Return the (x, y) coordinate for the center point of the cell that contains the specified text.  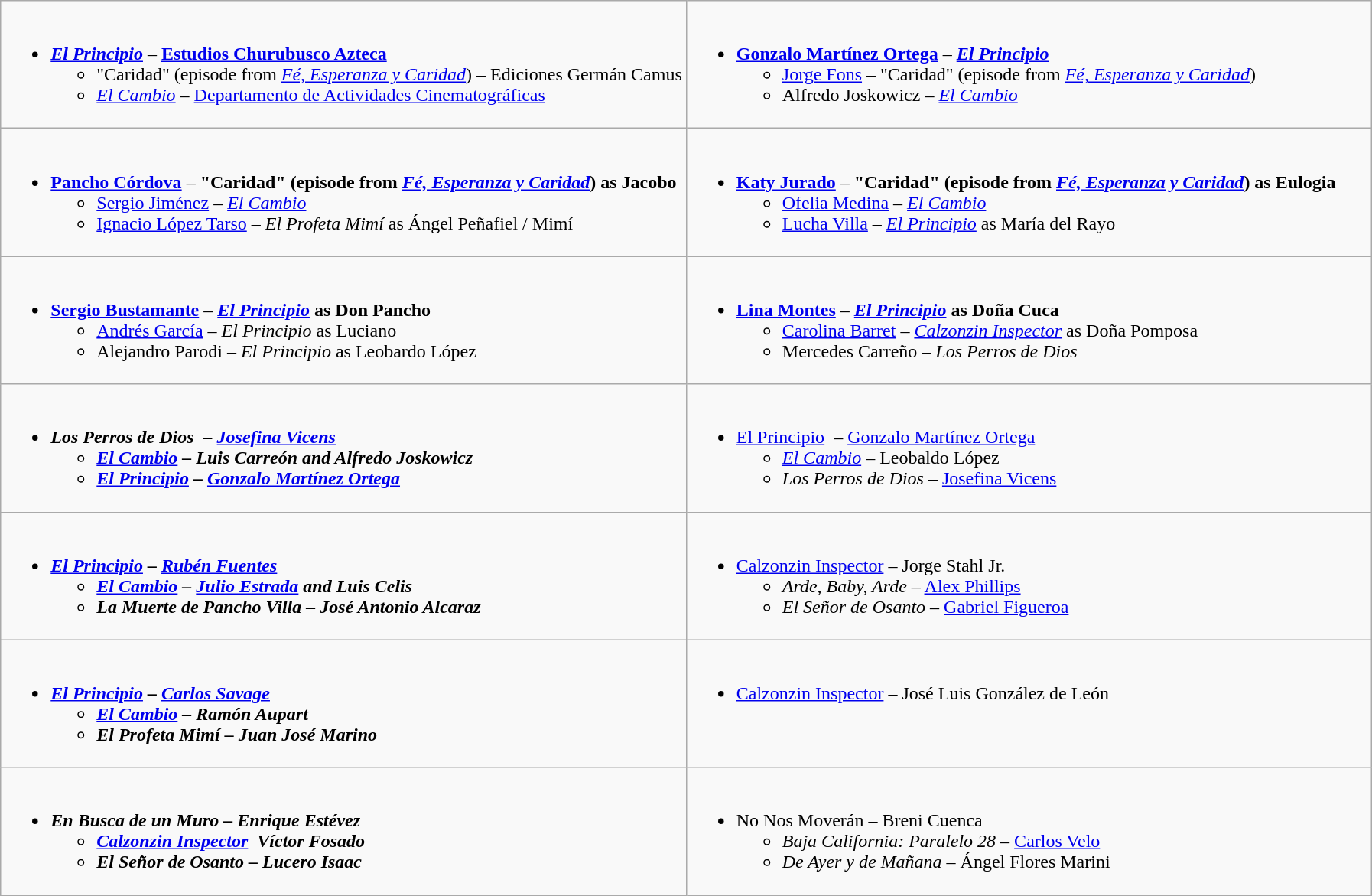
Los Perros de Dios – Josefina VicensEl Cambio – Luis Carreón and Alfredo JoskowiczEl Principio – Gonzalo Martínez Ortega (344, 448)
No Nos Moverán – Breni CuencaBaja California: Paralelo 28 – Carlos VeloDe Ayer y de Mañana – Ángel Flores Marini (1029, 831)
Calzonzin Inspector – Jorge Stahl Jr.Arde, Baby, Arde – Alex PhillipsEl Señor de Osanto – Gabriel Figueroa (1029, 575)
Lina Montes – El Principio as Doña CucaCarolina Barret – Calzonzin Inspector as Doña PomposaMercedes Carreño – Los Perros de Dios (1029, 320)
El Principio – Gonzalo Martínez OrtegaEl Cambio – Leobaldo LópezLos Perros de Dios – Josefina Vicens (1029, 448)
El Principio – Carlos SavageEl Cambio – Ramón AupartEl Profeta Mimí – Juan José Marino (344, 704)
En Busca de un Muro – Enrique EstévezCalzonzin Inspector Víctor FosadoEl Señor de Osanto – Lucero Isaac (344, 831)
Gonzalo Martínez Ortega – El PrincipioJorge Fons – "Caridad" (episode from Fé, Esperanza y Caridad)Alfredo Joskowicz – El Cambio (1029, 64)
Katy Jurado – "Caridad" (episode from Fé, Esperanza y Caridad) as EulogiaOfelia Medina – El CambioLucha Villa – El Principio as María del Rayo (1029, 193)
Sergio Bustamante – El Principio as Don PanchoAndrés García – El Principio as LucianoAlejandro Parodi – El Principio as Leobardo López (344, 320)
Calzonzin Inspector – José Luis González de León (1029, 704)
El Principio – Rubén FuentesEl Cambio – Julio Estrada and Luis CelisLa Muerte de Pancho Villa – José Antonio Alcaraz (344, 575)
